Identify which cell holds the provided text, then report its [X, Y] central coordinate. 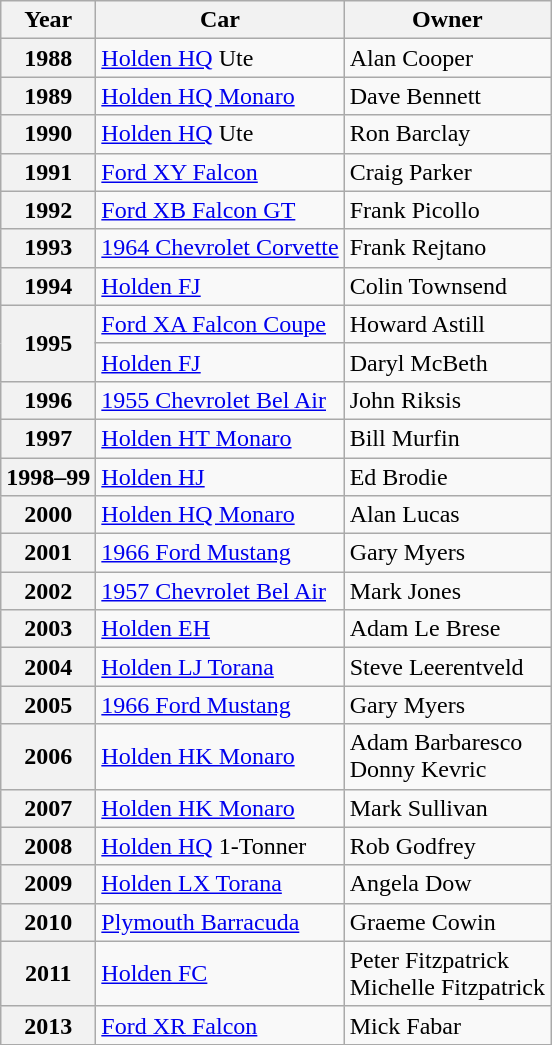
Frank Picollo [447, 210]
Graeme Cowin [447, 922]
Ford XY Falcon [220, 172]
1995 [48, 343]
Howard Astill [447, 324]
Holden HT Monaro [220, 438]
Frank Rejtano [447, 248]
Year [48, 20]
2007 [48, 808]
1990 [48, 134]
1964 Chevrolet Corvette [220, 248]
Plymouth Barracuda [220, 922]
Craig Parker [447, 172]
1955 Chevrolet Bel Air [220, 400]
Alan Cooper [447, 58]
1989 [48, 96]
1994 [48, 286]
2001 [48, 553]
1998–99 [48, 477]
1988 [48, 58]
2004 [48, 667]
2009 [48, 884]
1957 Chevrolet Bel Air [220, 591]
Owner [447, 20]
Dave Bennett [447, 96]
Ford XB Falcon GT [220, 210]
Ron Barclay [447, 134]
Daryl McBeth [447, 362]
1991 [48, 172]
Ed Brodie [447, 477]
2002 [48, 591]
1992 [48, 210]
Angela Dow [447, 884]
Adam BarbarescoDonny Kevric [447, 756]
Steve Leerentveld [447, 667]
Alan Lucas [447, 515]
1997 [48, 438]
2000 [48, 515]
Holden EH [220, 629]
2013 [48, 1025]
Car [220, 20]
Holden HQ 1-Tonner [220, 846]
Holden LX Torana [220, 884]
Rob Godfrey [447, 846]
1993 [48, 248]
Ford XR Falcon [220, 1025]
2005 [48, 705]
John Riksis [447, 400]
Mark Jones [447, 591]
Holden HJ [220, 477]
Ford XA Falcon Coupe [220, 324]
Bill Murfin [447, 438]
Colin Townsend [447, 286]
2010 [48, 922]
2006 [48, 756]
Adam Le Brese [447, 629]
Mick Fabar [447, 1025]
Peter FitzpatrickMichelle Fitzpatrick [447, 974]
2008 [48, 846]
Holden LJ Torana [220, 667]
Holden FC [220, 974]
Mark Sullivan [447, 808]
2003 [48, 629]
1996 [48, 400]
2011 [48, 974]
